Find where the given text appears and provide that cell's center as (x, y) coordinate. 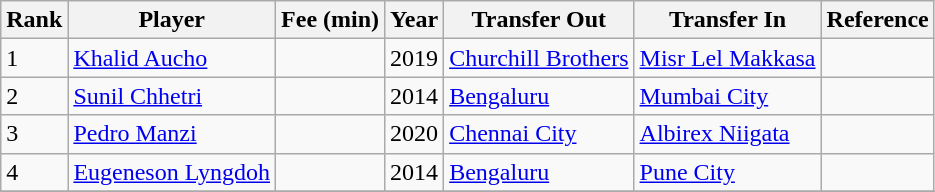
Pedro Manzi (172, 134)
2 (34, 96)
Rank (34, 20)
Mumbai City (728, 96)
Transfer In (728, 20)
Eugeneson Lyngdoh (172, 172)
Churchill Brothers (539, 58)
Sunil Chhetri (172, 96)
Fee (min) (330, 20)
1 (34, 58)
Transfer Out (539, 20)
Khalid Aucho (172, 58)
Pune City (728, 172)
3 (34, 134)
Chennai City (539, 134)
Reference (878, 20)
Misr Lel Makkasa (728, 58)
Year (414, 20)
Player (172, 20)
2020 (414, 134)
2019 (414, 58)
4 (34, 172)
Albirex Niigata (728, 134)
